Extract the (X, Y) coordinate from the center of the cell holding the provided text.  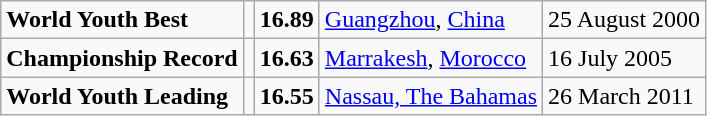
World Youth Best (122, 20)
16.89 (286, 20)
Marrakesh, Morocco (430, 58)
16.55 (286, 96)
25 August 2000 (624, 20)
16.63 (286, 58)
World Youth Leading (122, 96)
26 March 2011 (624, 96)
16 July 2005 (624, 58)
Guangzhou, China (430, 20)
Championship Record (122, 58)
Nassau, The Bahamas (430, 96)
